Extract the [x, y] coordinate from the center of the cell holding the provided text.  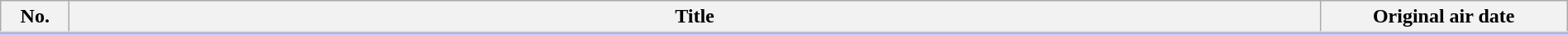
Title [695, 17]
No. [35, 17]
Original air date [1444, 17]
